Search for the cell housing the specified text and yield its [x, y] center coordinate. 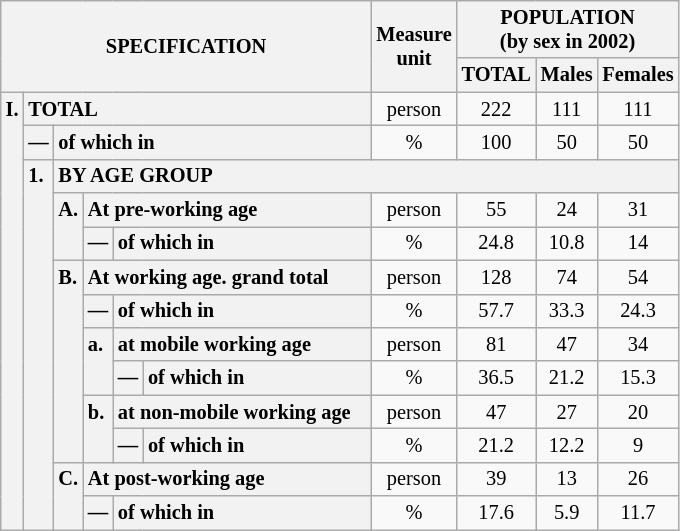
9 [638, 445]
14 [638, 243]
SPECIFICATION [186, 46]
15.3 [638, 378]
17.6 [496, 513]
24.3 [638, 311]
39 [496, 479]
Females [638, 75]
1. [38, 344]
26 [638, 479]
I. [12, 311]
24.8 [496, 243]
100 [496, 142]
24 [567, 210]
a. [98, 360]
b. [98, 428]
10.8 [567, 243]
at non-mobile working age [242, 412]
BY AGE GROUP [366, 176]
74 [567, 277]
POPULATION (by sex in 2002) [568, 29]
128 [496, 277]
At pre-working age [227, 210]
33.3 [567, 311]
at mobile working age [242, 344]
55 [496, 210]
57.7 [496, 311]
34 [638, 344]
54 [638, 277]
31 [638, 210]
A. [68, 226]
Males [567, 75]
At post-working age [227, 479]
81 [496, 344]
36.5 [496, 378]
11.7 [638, 513]
222 [496, 109]
Measure unit [414, 46]
13 [567, 479]
B. [68, 361]
C. [68, 496]
12.2 [567, 445]
27 [567, 412]
At working age. grand total [227, 277]
5.9 [567, 513]
20 [638, 412]
